Output the [X, Y] coordinate of the center of the cell containing the given text.  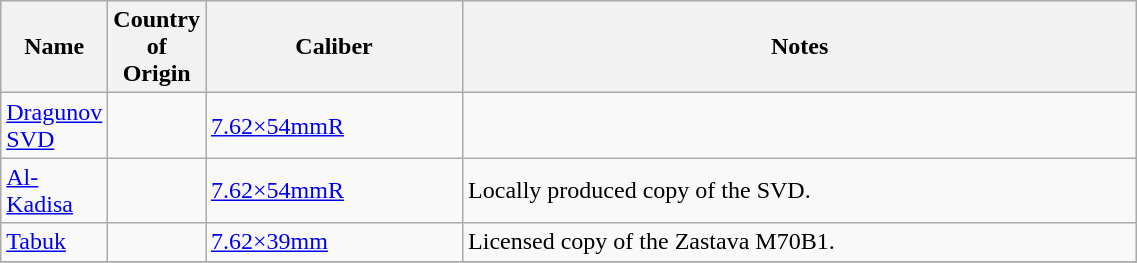
Locally produced copy of the SVD. [800, 190]
Caliber [334, 47]
Al-Kadisa [54, 190]
Licensed copy of the Zastava M70B1. [800, 242]
Dragunov SVD [54, 126]
7.62×39mm [334, 242]
Name [54, 47]
Country of Origin [157, 47]
Notes [800, 47]
Tabuk [54, 242]
